Provide the (X, Y) coordinate of the cell's center where the given text is located.  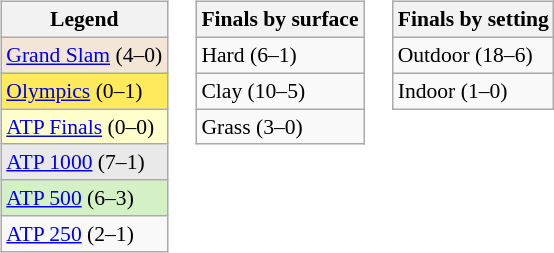
Olympics (0–1) (84, 91)
ATP Finals (0–0) (84, 127)
Clay (10–5) (280, 91)
Finals by surface (280, 20)
Legend (84, 20)
Grand Slam (4–0) (84, 55)
ATP 1000 (7–1) (84, 162)
Finals by setting (474, 20)
Outdoor (18–6) (474, 55)
Indoor (1–0) (474, 91)
ATP 500 (6–3) (84, 198)
Grass (3–0) (280, 127)
Hard (6–1) (280, 55)
ATP 250 (2–1) (84, 234)
